Find where the given text appears and provide that cell's center as (X, Y) coordinate. 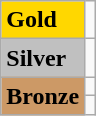
Bronze (43, 96)
Silver (43, 58)
Gold (43, 20)
